Find where the given text appears and provide that cell's center as [x, y] coordinate. 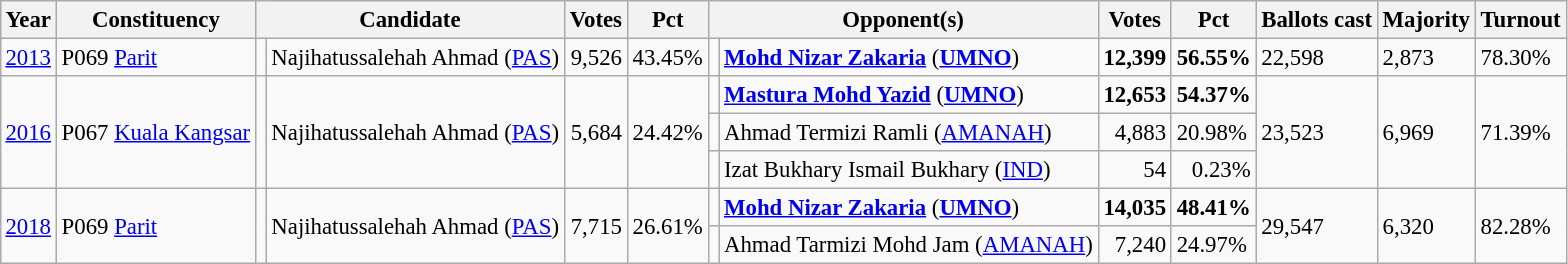
Ballots cast [1316, 20]
56.55% [1214, 57]
43.45% [668, 57]
23,523 [1316, 132]
7,240 [1134, 245]
P067 Kuala Kangsar [156, 132]
48.41% [1214, 208]
54.37% [1214, 95]
Candidate [410, 20]
2,873 [1426, 57]
4,883 [1134, 133]
78.30% [1520, 57]
20.98% [1214, 133]
Opponent(s) [903, 20]
71.39% [1520, 132]
26.61% [668, 226]
Constituency [156, 20]
5,684 [596, 132]
54 [1134, 170]
6,969 [1426, 132]
Ahmad Tarmizi Mohd Jam (AMANAH) [908, 245]
82.28% [1520, 226]
2016 [28, 132]
12,653 [1134, 95]
2018 [28, 226]
6,320 [1426, 226]
29,547 [1316, 226]
Turnout [1520, 20]
24.97% [1214, 245]
0.23% [1214, 170]
22,598 [1316, 57]
Izat Bukhary Ismail Bukhary (IND) [908, 170]
Majority [1426, 20]
7,715 [596, 226]
9,526 [596, 57]
2013 [28, 57]
12,399 [1134, 57]
14,035 [1134, 208]
Mastura Mohd Yazid (UMNO) [908, 95]
Year [28, 20]
24.42% [668, 132]
Ahmad Termizi Ramli (AMANAH) [908, 133]
